Identify which cell holds the provided text, then report its (x, y) central coordinate. 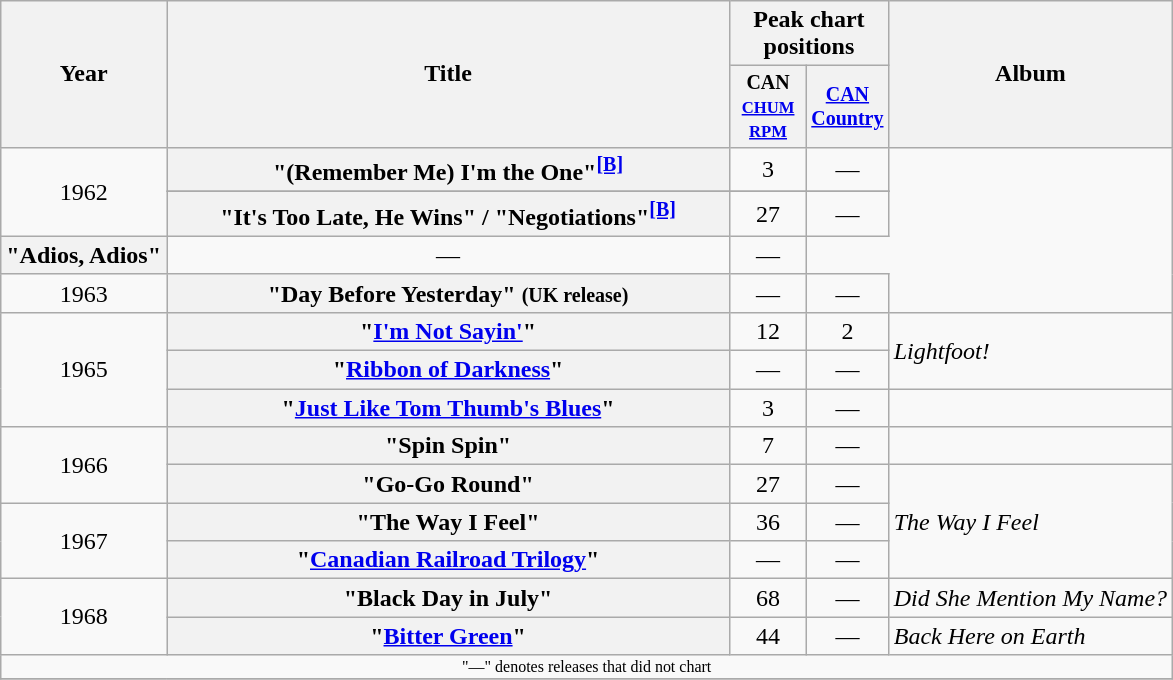
"—" denotes releases that did not chart (587, 667)
"Adios, Adios" (84, 255)
Title (448, 74)
"It's Too Late, He Wins" / "Negotiations"[B] (448, 214)
7 (768, 446)
"The Way I Feel" (448, 522)
"Bitter Green" (448, 636)
CAN CHUM RPM (768, 106)
Year (84, 74)
Peak chartpositions (810, 34)
1962 (84, 192)
"Day Before Yesterday" (UK release) (448, 293)
Did She Mention My Name? (1030, 598)
"Canadian Railroad Trilogy" (448, 560)
44 (768, 636)
"Just Like Tom Thumb's Blues" (448, 408)
Back Here on Earth (1030, 636)
1965 (84, 370)
1963 (84, 293)
The Way I Feel (1030, 522)
"(Remember Me) I'm the One"[B] (448, 170)
"Go-Go Round" (448, 484)
"Spin Spin" (448, 446)
1966 (84, 465)
1968 (84, 617)
Album (1030, 74)
36 (768, 522)
Lightfoot! (1030, 351)
1967 (84, 541)
68 (768, 598)
12 (768, 332)
"I'm Not Sayin'" (448, 332)
2 (848, 332)
"Black Day in July" (448, 598)
"Ribbon of Darkness" (448, 370)
CAN Country (848, 106)
